Identify which cell holds the provided text, then report its (X, Y) central coordinate. 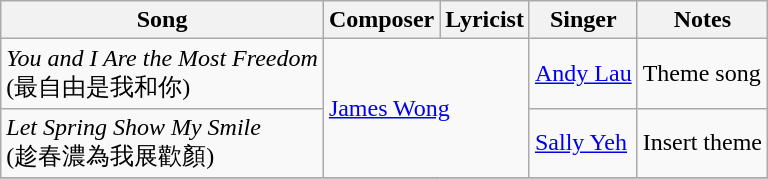
Composer (381, 20)
Notes (702, 20)
Sally Yeh (583, 143)
Lyricist (485, 20)
Theme song (702, 74)
Insert theme (702, 143)
Singer (583, 20)
Andy Lau (583, 74)
You and I Are the Most Freedom (最自由是我和你) (162, 74)
Let Spring Show My Smile(趁春濃為我展歡顏) (162, 143)
James Wong (426, 108)
Song (162, 20)
